Scan for the cell matching the given text and deliver its [x, y] coordinate at center. 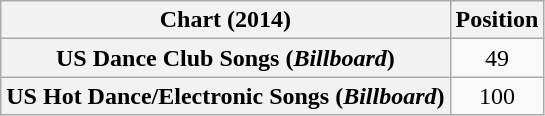
100 [497, 96]
US Dance Club Songs (Billboard) [226, 58]
49 [497, 58]
US Hot Dance/Electronic Songs (Billboard) [226, 96]
Chart (2014) [226, 20]
Position [497, 20]
